Search for the cell housing the specified text and yield its (x, y) center coordinate. 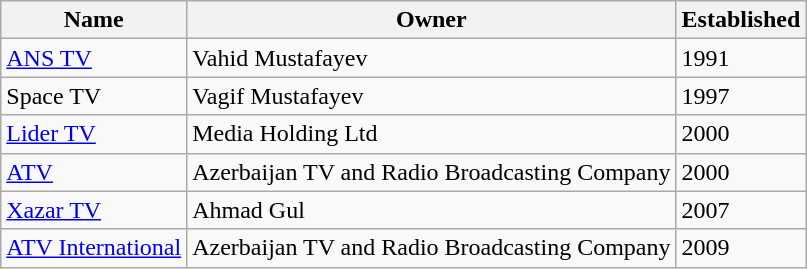
2009 (741, 248)
ATV International (94, 248)
Owner (432, 20)
ATV (94, 172)
Xazar TV (94, 210)
Vahid Mustafayev (432, 58)
2007 (741, 210)
Vagif Mustafayev (432, 96)
Space TV (94, 96)
Media Holding Ltd (432, 134)
Ahmad Gul (432, 210)
ANS TV (94, 58)
1991 (741, 58)
Lider TV (94, 134)
1997 (741, 96)
Name (94, 20)
Established (741, 20)
